Scan for the cell matching the given text and deliver its [X, Y] coordinate at center. 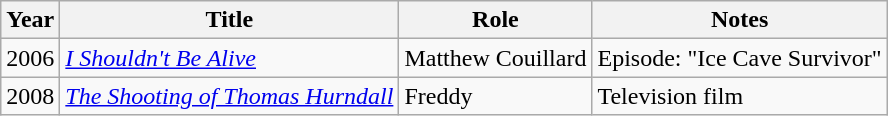
I Shouldn't Be Alive [230, 58]
2008 [30, 96]
Freddy [496, 96]
Title [230, 20]
Notes [740, 20]
2006 [30, 58]
Year [30, 20]
The Shooting of Thomas Hurndall [230, 96]
Television film [740, 96]
Role [496, 20]
Matthew Couillard [496, 58]
Episode: "Ice Cave Survivor" [740, 58]
